Extract the (x, y) coordinate from the center of the cell holding the provided text.  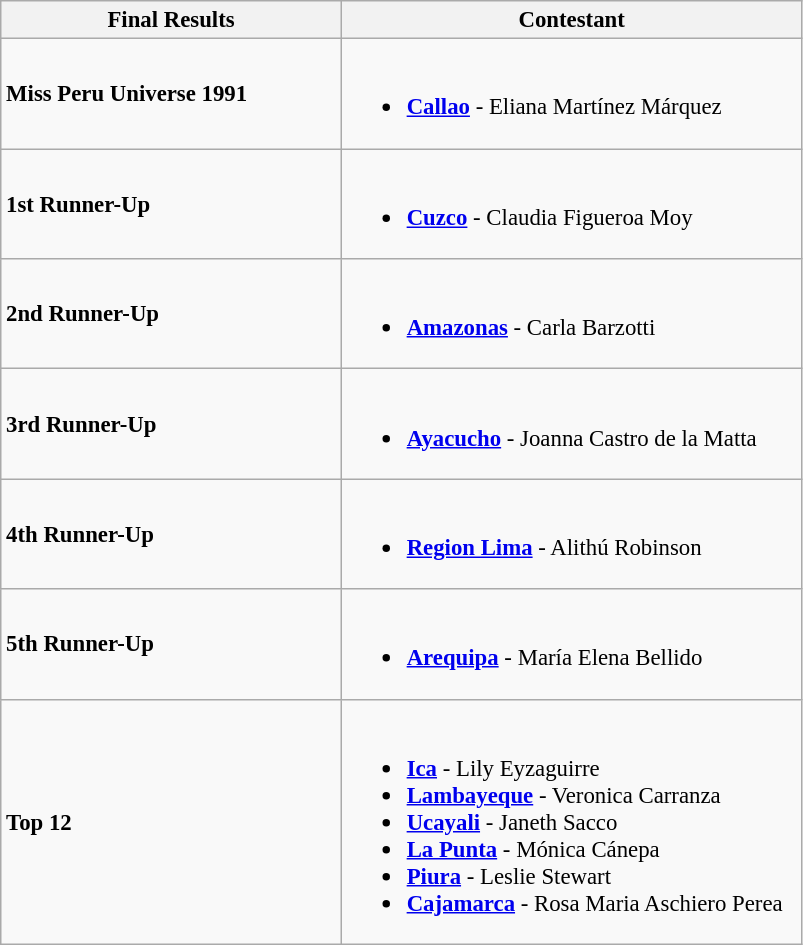
Ayacucho - Joanna Castro de la Matta (572, 424)
2nd Runner-Up (172, 314)
Cuzco - Claudia Figueroa Moy (572, 204)
4th Runner-Up (172, 534)
Region Lima - Alithú Robinson (572, 534)
Amazonas - Carla Barzotti (572, 314)
Arequipa - María Elena Bellido (572, 644)
Final Results (172, 20)
Callao - Eliana Martínez Márquez (572, 94)
3rd Runner-Up (172, 424)
Miss Peru Universe 1991 (172, 94)
Top 12 (172, 822)
5th Runner-Up (172, 644)
1st Runner-Up (172, 204)
Contestant (572, 20)
